Determine the (X, Y) coordinate at the center of the cell enclosing the given text.  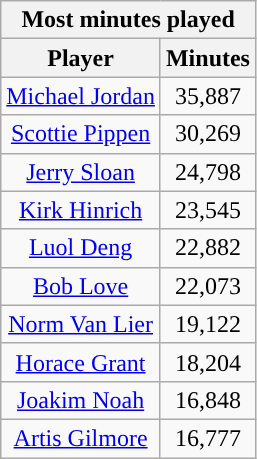
Horace Grant (81, 362)
Luol Deng (81, 248)
Kirk Hinrich (81, 210)
30,269 (208, 134)
Minutes (208, 58)
Jerry Sloan (81, 172)
Artis Gilmore (81, 438)
18,204 (208, 362)
Most minutes played (128, 20)
22,882 (208, 248)
35,887 (208, 96)
Scottie Pippen (81, 134)
16,848 (208, 400)
24,798 (208, 172)
Player (81, 58)
Joakim Noah (81, 400)
Norm Van Lier (81, 324)
Michael Jordan (81, 96)
23,545 (208, 210)
19,122 (208, 324)
22,073 (208, 286)
16,777 (208, 438)
Bob Love (81, 286)
